Extract the [X, Y] coordinate from the center of the cell holding the provided text.  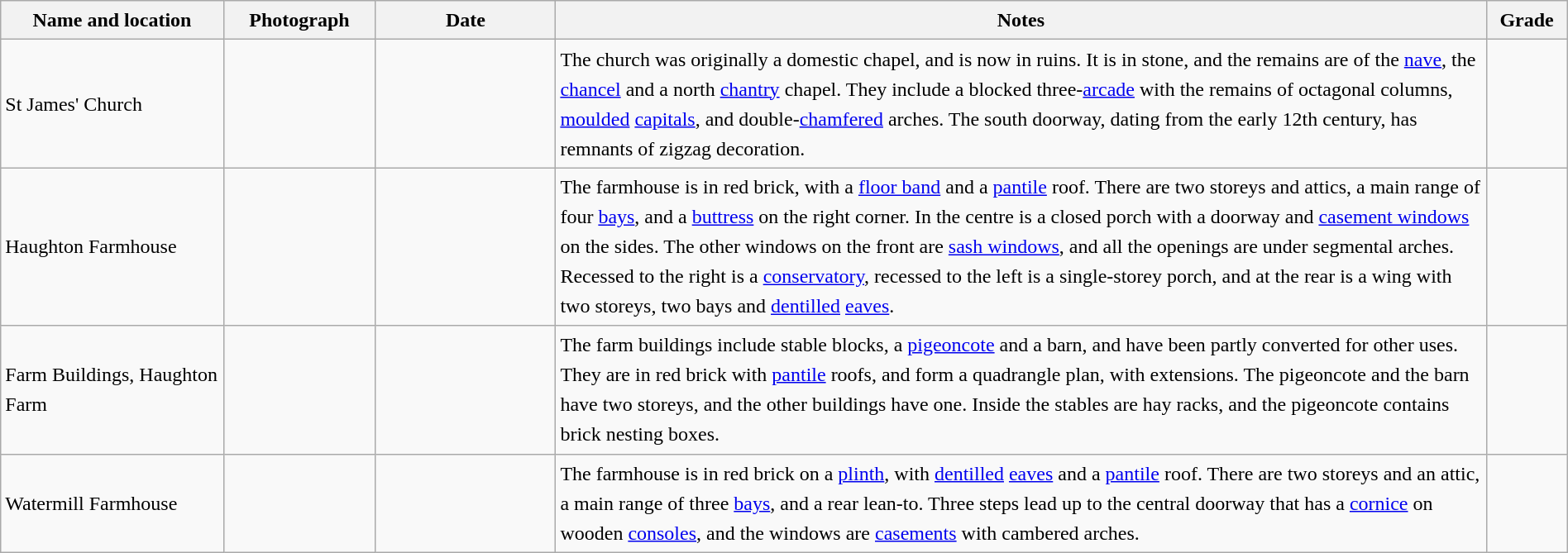
Haughton Farmhouse [112, 246]
Photograph [299, 20]
Watermill Farmhouse [112, 503]
Farm Buildings, Haughton Farm [112, 390]
Date [466, 20]
Name and location [112, 20]
Grade [1527, 20]
St James' Church [112, 104]
Notes [1021, 20]
